Return (X, Y) of the center of cell containing provided text 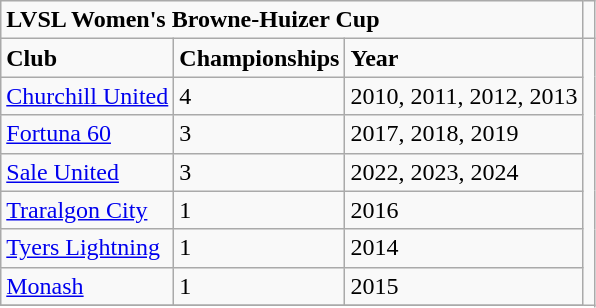
Monash (88, 286)
2014 (464, 248)
LVSL Women's Browne-Huizer Cup (292, 20)
Traralgon City (88, 210)
Year (464, 58)
Churchill United (88, 96)
2016 (464, 210)
Sale United (88, 172)
2017, 2018, 2019 (464, 134)
2015 (464, 286)
Tyers Lightning (88, 248)
Club (88, 58)
Fortuna 60 (88, 134)
2010, 2011, 2012, 2013 (464, 96)
2022, 2023, 2024 (464, 172)
4 (260, 96)
Championships (260, 58)
